Output the [x, y] coordinate of the center of the cell containing the given text.  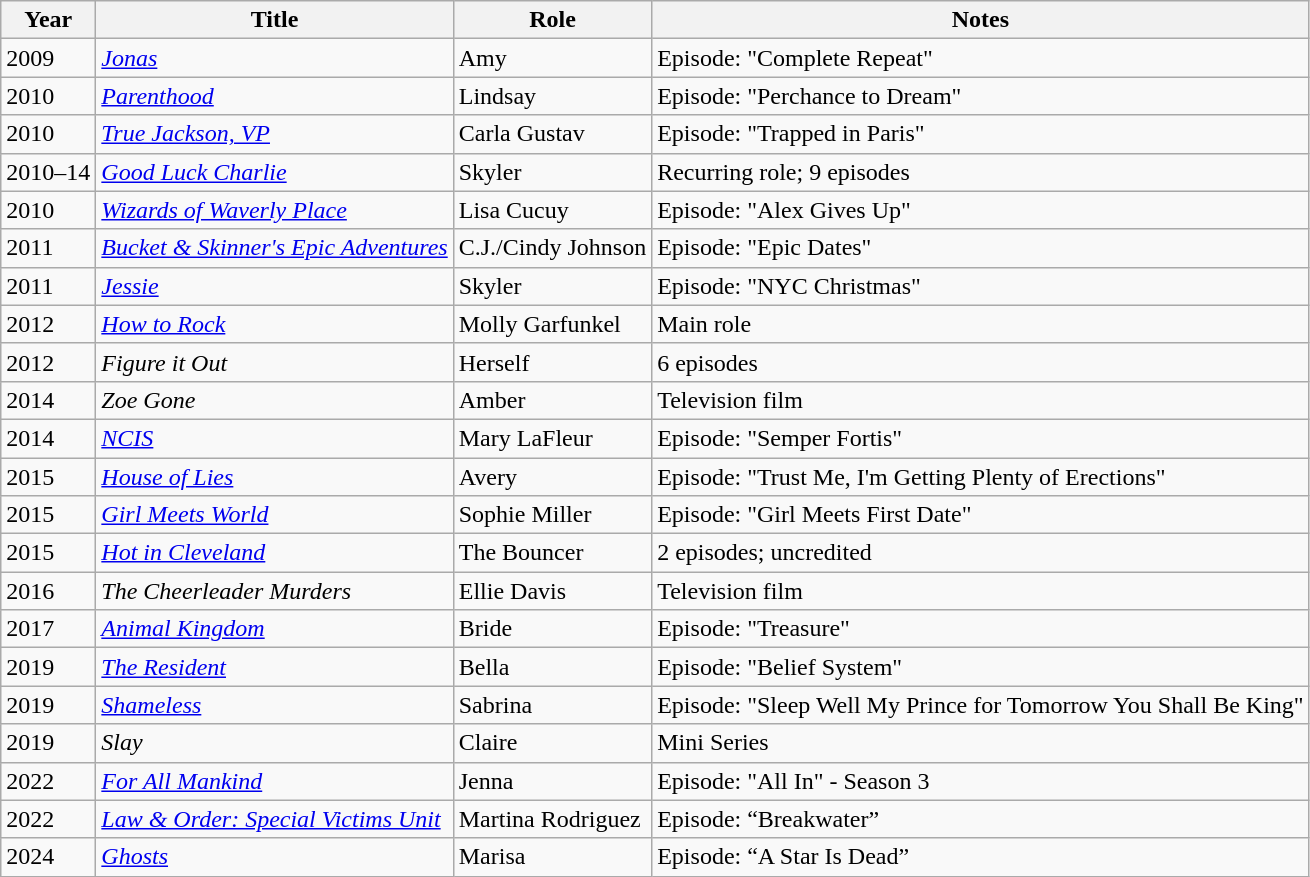
2009 [48, 58]
Zoe Gone [274, 400]
Slay [274, 743]
C.J./Cindy Johnson [552, 248]
The Bouncer [552, 553]
6 episodes [980, 362]
Episode: "Semper Fortis" [980, 438]
Year [48, 20]
Bride [552, 629]
Episode: "Trust Me, I'm Getting Plenty of Erections" [980, 477]
Episode: "Sleep Well My Prince for Tomorrow You Shall Be King" [980, 705]
How to Rock [274, 324]
Episode: "Epic Dates" [980, 248]
2 episodes; uncredited [980, 553]
Molly Garfunkel [552, 324]
Ghosts [274, 857]
NCIS [274, 438]
Hot in Cleveland [274, 553]
Mary LaFleur [552, 438]
Law & Order: Special Victims Unit [274, 819]
Lindsay [552, 96]
Sabrina [552, 705]
Episode: "Complete Repeat" [980, 58]
Claire [552, 743]
Episode: "Girl Meets First Date" [980, 515]
Marisa [552, 857]
Bella [552, 667]
The Cheerleader Murders [274, 591]
The Resident [274, 667]
Carla Gustav [552, 134]
Bucket & Skinner's Epic Adventures [274, 248]
Amy [552, 58]
Episode: "Trapped in Paris" [980, 134]
For All Mankind [274, 781]
Title [274, 20]
Wizards of Waverly Place [274, 210]
Episode: “A Star Is Dead” [980, 857]
Main role [980, 324]
2017 [48, 629]
Amber [552, 400]
Shameless [274, 705]
Jonas [274, 58]
Parenthood [274, 96]
Herself [552, 362]
Episode: "All In" - Season 3 [980, 781]
True Jackson, VP [274, 134]
2016 [48, 591]
Episode: "Belief System" [980, 667]
Episode: "Perchance to Dream" [980, 96]
Episode: "Treasure" [980, 629]
Episode: “Breakwater” [980, 819]
House of Lies [274, 477]
Girl Meets World [274, 515]
Ellie Davis [552, 591]
Animal Kingdom [274, 629]
Jessie [274, 286]
Notes [980, 20]
2010–14 [48, 172]
Figure it Out [274, 362]
Sophie Miller [552, 515]
Role [552, 20]
Mini Series [980, 743]
Episode: "Alex Gives Up" [980, 210]
Avery [552, 477]
Jenna [552, 781]
Lisa Cucuy [552, 210]
Recurring role; 9 episodes [980, 172]
Martina Rodriguez [552, 819]
Episode: "NYC Christmas" [980, 286]
2024 [48, 857]
Good Luck Charlie [274, 172]
